Detect which cell encompasses the target text, then output its [X, Y] center coordinate. 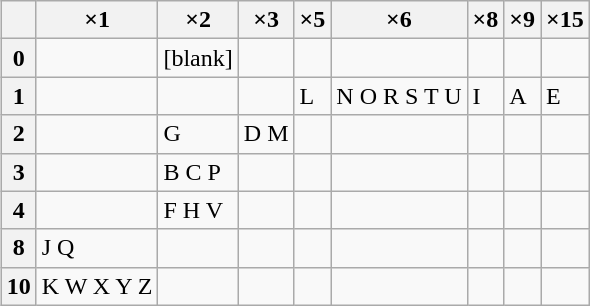
0 [18, 58]
B C P [198, 172]
×9 [522, 20]
F H V [198, 210]
1 [18, 96]
×15 [564, 20]
10 [18, 286]
3 [18, 172]
[blank] [198, 58]
8 [18, 248]
4 [18, 210]
×1 [97, 20]
E [564, 96]
K W X Y Z [97, 286]
D M [266, 134]
×5 [312, 20]
2 [18, 134]
A [522, 96]
×2 [198, 20]
×6 [399, 20]
J Q [97, 248]
×3 [266, 20]
×8 [486, 20]
I [486, 96]
L [312, 96]
N O R S T U [399, 96]
G [198, 134]
